For the text-containing cell, return its midpoint in (X, Y) coordinate format. 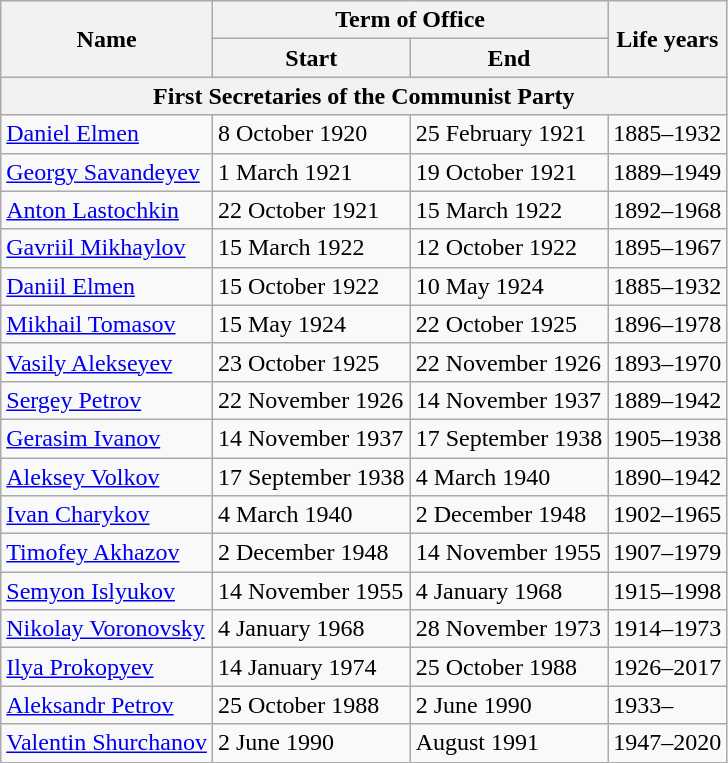
22 October 1921 (311, 210)
First Secretaries of the Communist Party (364, 96)
1895–1967 (668, 248)
Vasily Alekseyev (107, 362)
1947–2020 (668, 743)
Mikhail Tomasov (107, 324)
Timofey Akhazov (107, 553)
28 November 1973 (509, 629)
Anton Lastochkin (107, 210)
10 May 1924 (509, 286)
Aleksandr Petrov (107, 705)
Gerasim Ivanov (107, 438)
Daniel Elmen (107, 134)
Ivan Charykov (107, 515)
1907–1979 (668, 553)
19 October 1921 (509, 172)
End (509, 58)
1915–1998 (668, 591)
23 October 1925 (311, 362)
1893–1970 (668, 362)
Ilya Prokopyev (107, 667)
Semyon Islyukov (107, 591)
Sergey Petrov (107, 400)
1926–2017 (668, 667)
Georgy Savandeyev (107, 172)
Gavriil Mikhaylov (107, 248)
1902–1965 (668, 515)
1914–1973 (668, 629)
Daniil Elmen (107, 286)
15 October 1922 (311, 286)
August 1991 (509, 743)
1905–1938 (668, 438)
22 October 1925 (509, 324)
1890–1942 (668, 477)
Term of Office (410, 20)
25 February 1921 (509, 134)
Start (311, 58)
1933– (668, 705)
1889–1949 (668, 172)
15 May 1924 (311, 324)
Valentin Shurchanov (107, 743)
Life years (668, 39)
1896–1978 (668, 324)
Name (107, 39)
1 March 1921 (311, 172)
Aleksey Volkov (107, 477)
8 October 1920 (311, 134)
1889–1942 (668, 400)
14 January 1974 (311, 667)
12 October 1922 (509, 248)
Nikolay Voronovsky (107, 629)
1892–1968 (668, 210)
